Capture the cell that displays the provided text and extract its [X, Y] central coordinate. 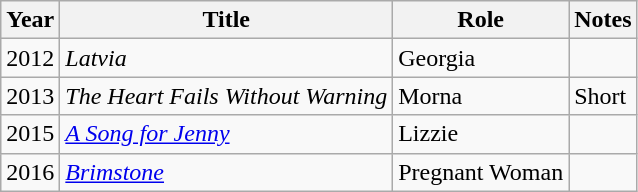
Brimstone [226, 172]
The Heart Fails Without Warning [226, 96]
Role [481, 20]
Year [30, 20]
2012 [30, 58]
Lizzie [481, 134]
Morna [481, 96]
2013 [30, 96]
Georgia [481, 58]
Pregnant Woman [481, 172]
Notes [603, 20]
Title [226, 20]
2015 [30, 134]
Short [603, 96]
Latvia [226, 58]
2016 [30, 172]
A Song for Jenny [226, 134]
